Search for the cell housing the specified text and yield its (x, y) center coordinate. 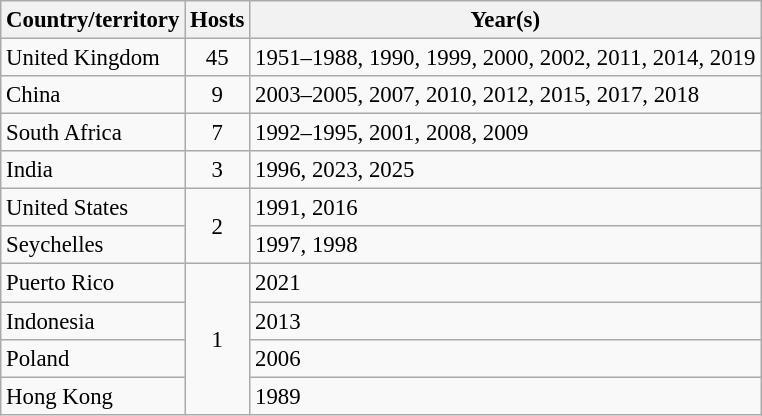
1997, 1998 (506, 245)
Year(s) (506, 20)
3 (218, 170)
Poland (93, 358)
2 (218, 226)
1992–1995, 2001, 2008, 2009 (506, 133)
United Kingdom (93, 58)
45 (218, 58)
United States (93, 208)
Hosts (218, 20)
Puerto Rico (93, 283)
Hong Kong (93, 396)
7 (218, 133)
9 (218, 95)
South Africa (93, 133)
2021 (506, 283)
2003–2005, 2007, 2010, 2012, 2015, 2017, 2018 (506, 95)
1991, 2016 (506, 208)
1996, 2023, 2025 (506, 170)
1989 (506, 396)
2013 (506, 321)
India (93, 170)
Seychelles (93, 245)
Indonesia (93, 321)
1951–1988, 1990, 1999, 2000, 2002, 2011, 2014, 2019 (506, 58)
2006 (506, 358)
1 (218, 339)
China (93, 95)
Country/territory (93, 20)
